Identify which cell holds the provided text, then report its [X, Y] central coordinate. 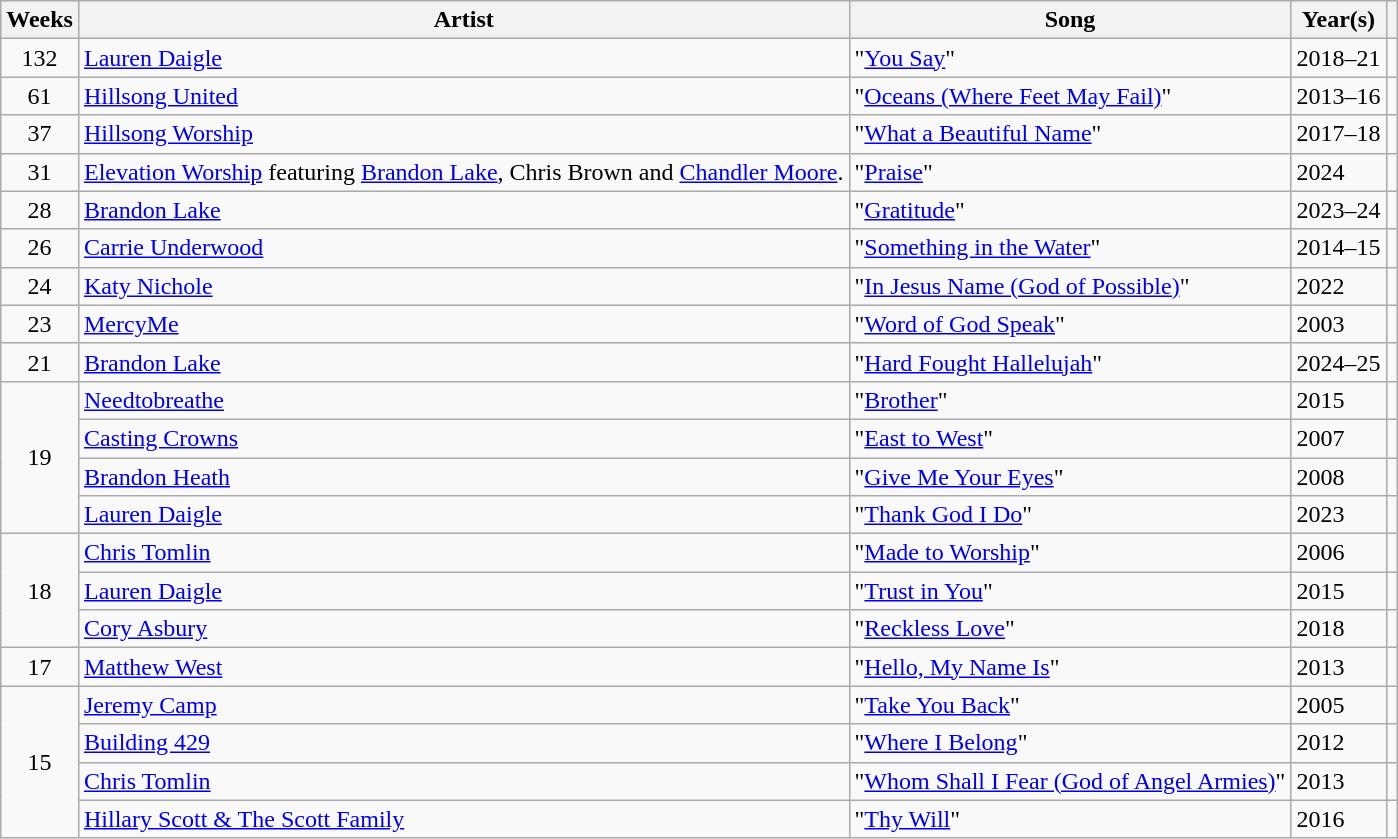
Weeks [40, 20]
2018–21 [1338, 58]
"Take You Back" [1070, 705]
2007 [1338, 438]
Elevation Worship featuring Brandon Lake, Chris Brown and Chandler Moore. [464, 172]
"Made to Worship" [1070, 553]
"Oceans (Where Feet May Fail)" [1070, 96]
"Give Me Your Eyes" [1070, 477]
"Trust in You" [1070, 591]
2017–18 [1338, 134]
2024–25 [1338, 362]
Brandon Heath [464, 477]
132 [40, 58]
"What a Beautiful Name" [1070, 134]
28 [40, 210]
61 [40, 96]
Song [1070, 20]
26 [40, 248]
"Thy Will" [1070, 819]
"Thank God I Do" [1070, 515]
2018 [1338, 629]
Hillsong United [464, 96]
Building 429 [464, 743]
2014–15 [1338, 248]
Matthew West [464, 667]
"In Jesus Name (God of Possible)" [1070, 286]
"Praise" [1070, 172]
2023–24 [1338, 210]
"Brother" [1070, 400]
31 [40, 172]
2005 [1338, 705]
23 [40, 324]
Hillary Scott & The Scott Family [464, 819]
"Gratitude" [1070, 210]
Casting Crowns [464, 438]
Katy Nichole [464, 286]
MercyMe [464, 324]
"Where I Belong" [1070, 743]
2016 [1338, 819]
Needtobreathe [464, 400]
"You Say" [1070, 58]
Year(s) [1338, 20]
Hillsong Worship [464, 134]
2012 [1338, 743]
18 [40, 591]
37 [40, 134]
"Word of God Speak" [1070, 324]
"Something in the Water" [1070, 248]
21 [40, 362]
2023 [1338, 515]
Carrie Underwood [464, 248]
"Hello, My Name Is" [1070, 667]
Cory Asbury [464, 629]
15 [40, 762]
"Whom Shall I Fear (God of Angel Armies)" [1070, 781]
Artist [464, 20]
2008 [1338, 477]
2003 [1338, 324]
"Reckless Love" [1070, 629]
"East to West" [1070, 438]
19 [40, 457]
"Hard Fought Hallelujah" [1070, 362]
17 [40, 667]
24 [40, 286]
2006 [1338, 553]
Jeremy Camp [464, 705]
2022 [1338, 286]
2024 [1338, 172]
2013–16 [1338, 96]
